Provide the [X, Y] coordinate of the cell's center where the given text is located.  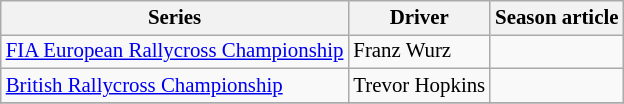
Driver [419, 18]
Franz Wurz [419, 51]
British Rallycross Championship [175, 85]
Series [175, 18]
FIA European Rallycross Championship [175, 51]
Season article [556, 18]
Trevor Hopkins [419, 85]
